Scan for the cell matching the given text and deliver its (x, y) coordinate at center. 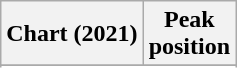
Peakposition (189, 34)
Chart (2021) (72, 34)
